Find where the given text appears and provide that cell's center as (x, y) coordinate. 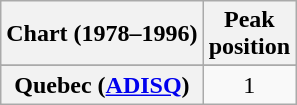
Chart (1978–1996) (102, 34)
Quebec (ADISQ) (102, 85)
1 (249, 85)
Peakposition (249, 34)
